For the text-containing cell, return its midpoint in [x, y] coordinate format. 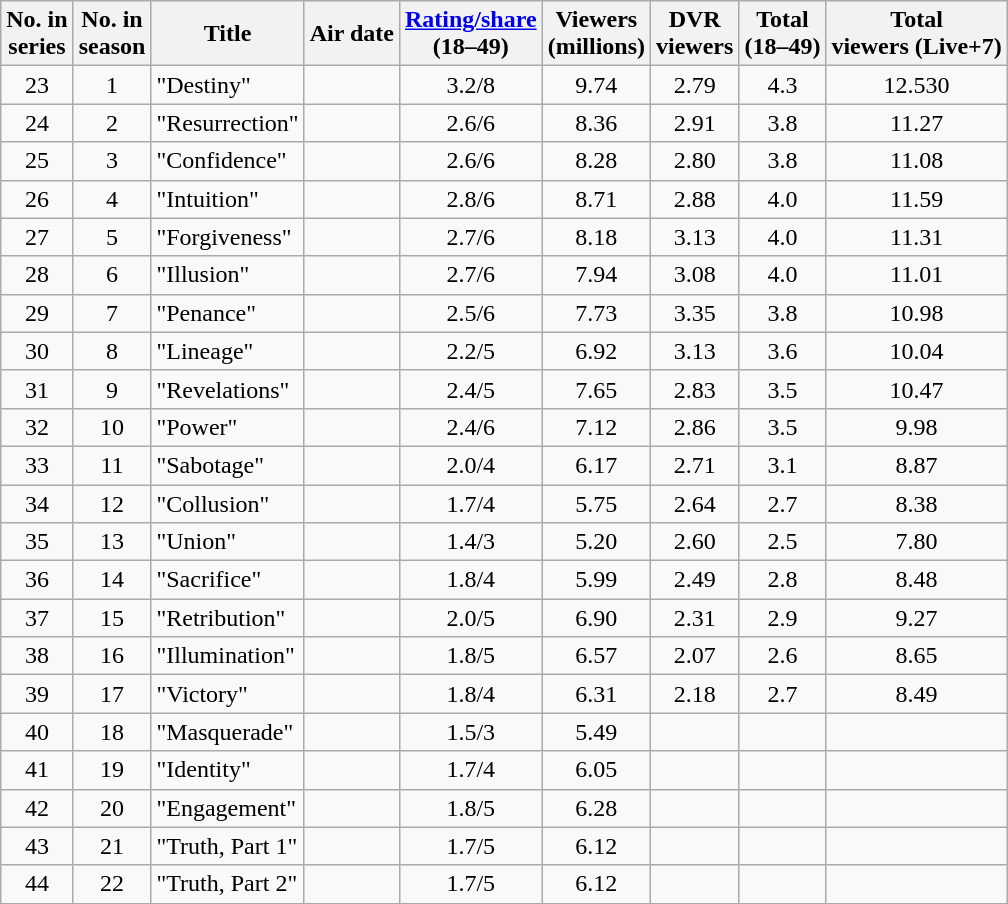
24 [37, 123]
2.49 [695, 580]
"Penance" [228, 313]
1.5/3 [470, 732]
"Masquerade" [228, 732]
30 [37, 351]
28 [37, 275]
6.31 [596, 694]
20 [112, 808]
8.71 [596, 199]
36 [37, 580]
29 [37, 313]
8.87 [916, 465]
"Victory" [228, 694]
37 [37, 618]
3 [112, 161]
DVRviewers [695, 34]
"Collusion" [228, 503]
1 [112, 85]
Rating/share(18–49) [470, 34]
2.8/6 [470, 199]
No. inseries [37, 34]
2.8 [782, 580]
9.98 [916, 427]
5.99 [596, 580]
9 [112, 389]
3.2/8 [470, 85]
2.71 [695, 465]
10 [112, 427]
10.98 [916, 313]
"Illumination" [228, 656]
2.0/5 [470, 618]
2.79 [695, 85]
"Identity" [228, 770]
16 [112, 656]
6.92 [596, 351]
2.5 [782, 542]
2.88 [695, 199]
6 [112, 275]
2.91 [695, 123]
8.28 [596, 161]
39 [37, 694]
6.28 [596, 808]
19 [112, 770]
7.73 [596, 313]
2.4/5 [470, 389]
3.1 [782, 465]
11 [112, 465]
Air date [352, 34]
5.75 [596, 503]
7.80 [916, 542]
"Resurrection" [228, 123]
22 [112, 884]
12.530 [916, 85]
2.31 [695, 618]
12 [112, 503]
2.18 [695, 694]
"Sacrifice" [228, 580]
7 [112, 313]
13 [112, 542]
25 [37, 161]
"Destiny" [228, 85]
2.9 [782, 618]
"Illusion" [228, 275]
34 [37, 503]
"Power" [228, 427]
9.27 [916, 618]
"Engagement" [228, 808]
2.80 [695, 161]
8 [112, 351]
"Intuition" [228, 199]
26 [37, 199]
15 [112, 618]
43 [37, 846]
2 [112, 123]
"Truth, Part 2" [228, 884]
44 [37, 884]
8.18 [596, 237]
2.5/6 [470, 313]
6.17 [596, 465]
42 [37, 808]
3.35 [695, 313]
2.60 [695, 542]
33 [37, 465]
38 [37, 656]
"Lineage" [228, 351]
41 [37, 770]
3.08 [695, 275]
5 [112, 237]
9.74 [596, 85]
"Forgiveness" [228, 237]
11.31 [916, 237]
8.65 [916, 656]
Totalviewers (Live+7) [916, 34]
18 [112, 732]
11.01 [916, 275]
Total(18–49) [782, 34]
3.6 [782, 351]
"Revelations" [228, 389]
2.0/4 [470, 465]
2.83 [695, 389]
2.64 [695, 503]
7.12 [596, 427]
21 [112, 846]
17 [112, 694]
"Retribution" [228, 618]
No. inseason [112, 34]
7.94 [596, 275]
11.08 [916, 161]
35 [37, 542]
4.3 [782, 85]
"Truth, Part 1" [228, 846]
10.47 [916, 389]
2.2/5 [470, 351]
2.07 [695, 656]
Title [228, 34]
31 [37, 389]
8.38 [916, 503]
8.49 [916, 694]
1.4/3 [470, 542]
4 [112, 199]
14 [112, 580]
2.6 [782, 656]
2.4/6 [470, 427]
"Union" [228, 542]
5.49 [596, 732]
11.59 [916, 199]
10.04 [916, 351]
8.48 [916, 580]
6.05 [596, 770]
6.57 [596, 656]
Viewers(millions) [596, 34]
7.65 [596, 389]
"Sabotage" [228, 465]
40 [37, 732]
5.20 [596, 542]
8.36 [596, 123]
32 [37, 427]
"Confidence" [228, 161]
23 [37, 85]
11.27 [916, 123]
2.86 [695, 427]
27 [37, 237]
6.90 [596, 618]
